From the cell containing the given text, extract its center point as [X, Y] coordinate. 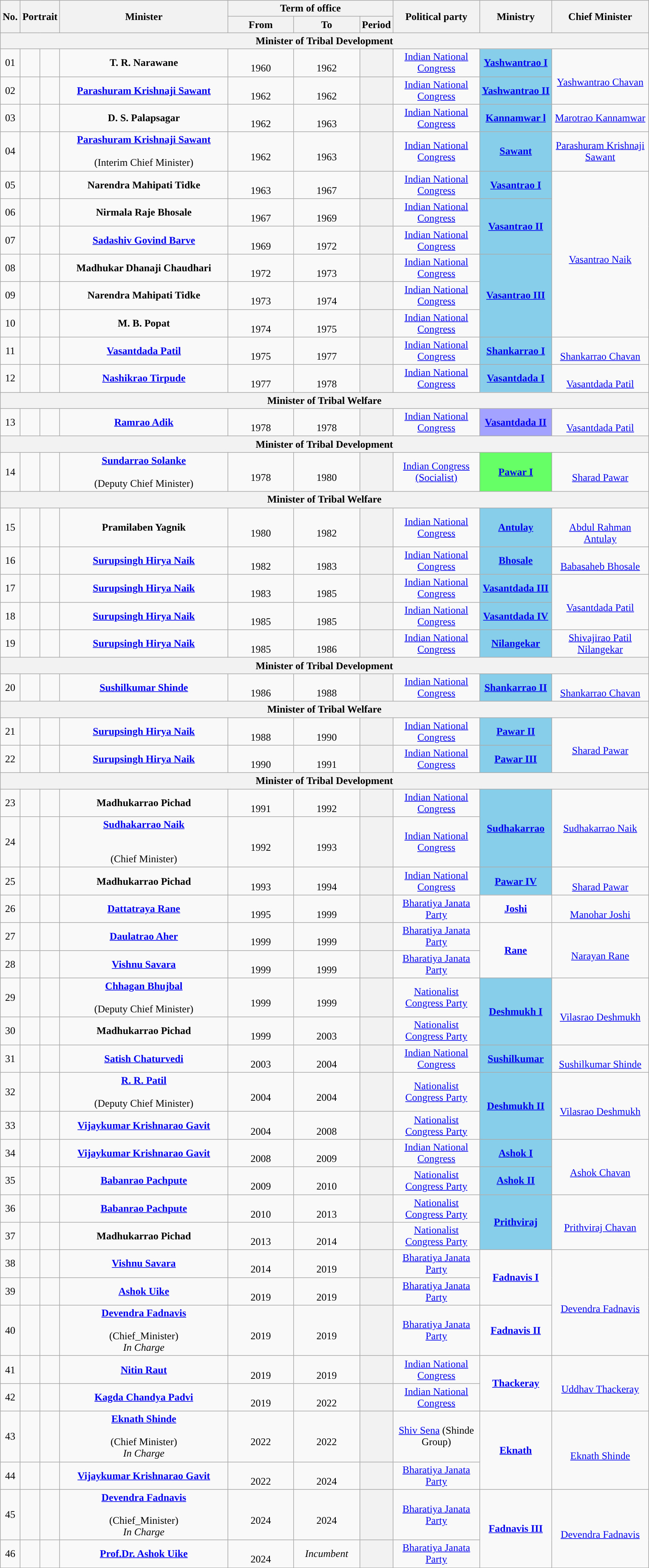
46 [10, 1554]
Marotrao Kannamwar [600, 118]
Chhagan Bhujbal (Deputy Chief Minister) [144, 997]
07 [10, 240]
16 [10, 560]
Dattatraya Rane [144, 909]
22 [10, 759]
Pramilaben Yagnik [144, 527]
21 [10, 731]
Pawar IV [516, 881]
04 [10, 151]
Antulay [516, 527]
34 [10, 1153]
Vasantdada III [516, 588]
14 [10, 472]
31 [10, 1059]
Sudhakarrao Naik [600, 828]
39 [10, 1292]
19 [10, 644]
Sudhakarrao [516, 828]
Pawar I [516, 472]
Ministry [516, 17]
Ashok I [516, 1153]
Vasantdada I [516, 378]
Uddhav Thackeray [600, 1383]
10 [10, 323]
Vasantrao I [516, 185]
Yashwantrao Chavan [600, 77]
35 [10, 1180]
Fadnavis III [516, 1528]
05 [10, 185]
Narayan Rane [600, 950]
29 [10, 997]
Nitin Raut [144, 1370]
02 [10, 90]
Eknath Shinde [600, 1450]
Ashok Chavan [600, 1167]
Nashikrao Tirpude [144, 378]
17 [10, 588]
Eknath [516, 1450]
33 [10, 1125]
Sawant [516, 151]
Pawar III [516, 759]
Shankarrao I [516, 351]
Prof.Dr. Ashok Uike [144, 1554]
44 [10, 1475]
Shiv Sena (Shinde Group) [436, 1436]
Yashwantrao II [516, 90]
12 [10, 378]
Vasantrao II [516, 226]
09 [10, 295]
Nirmala Raje Bhosale [144, 213]
Shankarrao II [516, 687]
08 [10, 268]
15 [10, 527]
1960 [261, 63]
M. B. Popat [144, 323]
27 [10, 936]
37 [10, 1236]
D. S. Palapsagar [144, 118]
Sadashiv Govind Barve [144, 240]
43 [10, 1436]
06 [10, 213]
1994 [326, 881]
11 [10, 351]
Vasantdada IV [516, 616]
Sundarrao Solanke (Deputy Chief Minister) [144, 472]
Vasantrao Naik [600, 254]
Rane [516, 950]
1995 [261, 909]
Prithviraj [516, 1222]
R. R. Patil (Deputy Chief Minister) [144, 1092]
Term of office [310, 9]
Daulatrao Aher [144, 936]
01 [10, 63]
18 [10, 616]
To [326, 25]
45 [10, 1514]
42 [10, 1397]
Portrait [40, 17]
Deshmukh I [516, 1011]
Yashwantrao I [516, 63]
Madhukar Dhanaji Chaudhari [144, 268]
38 [10, 1264]
Thackeray [516, 1383]
Abdul Rahman Antulay [600, 527]
25 [10, 881]
Kagda Chandya Padvi [144, 1397]
03 [10, 118]
Manohar Joshi [600, 909]
Ramrao Adik [144, 423]
Kannamwar l [516, 118]
Joshi [516, 909]
Fadnavis I [516, 1278]
From [261, 25]
Pawar II [516, 731]
23 [10, 803]
Prithviraj Chavan [600, 1222]
Fadnavis II [516, 1331]
36 [10, 1208]
26 [10, 909]
20 [10, 687]
Parashuram Krishnaji Sawant (Interim Chief Minister) [144, 151]
Deshmukh II [516, 1105]
No. [10, 17]
Sudhakarrao Naik (Chief Minister) [144, 842]
Bhosale [516, 560]
Nilangekar [516, 644]
24 [10, 842]
Vasantrao III [516, 295]
40 [10, 1331]
Minister [144, 17]
32 [10, 1092]
Satish Chaturvedi [144, 1059]
Incumbent [326, 1554]
Eknath Shinde (Chief Minister)In Charge [144, 1436]
Ashok Uike [144, 1292]
Vasantdada II [516, 423]
Period [377, 25]
30 [10, 1031]
28 [10, 964]
Ashok II [516, 1180]
Political party [436, 17]
Chief Minister [600, 17]
T. R. Narawane [144, 63]
13 [10, 423]
Babasaheb Bhosale [600, 560]
Sushilkumar [516, 1059]
41 [10, 1370]
Indian Congress (Socialist) [436, 472]
Shivajirao Patil Nilangekar [600, 644]
